Provide the [X, Y] coordinate of the cell's center where the given text is located.  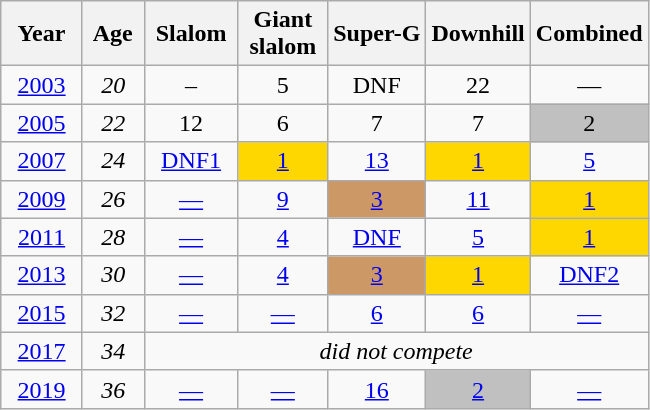
2003 [42, 85]
20 [113, 85]
did not compete [396, 351]
2019 [42, 389]
Year [42, 34]
34 [113, 351]
DNF1 [191, 161]
– [191, 85]
Slalom [191, 34]
2011 [42, 237]
2013 [42, 275]
Giant slalom [283, 34]
36 [113, 389]
28 [113, 237]
2009 [42, 199]
2005 [42, 123]
32 [113, 313]
16 [377, 389]
12 [191, 123]
DNF2 [589, 275]
24 [113, 161]
Age [113, 34]
Downhill [478, 34]
13 [377, 161]
11 [478, 199]
30 [113, 275]
26 [113, 199]
2017 [42, 351]
Super-G [377, 34]
9 [283, 199]
2007 [42, 161]
Combined [589, 34]
2015 [42, 313]
